Detect which cell encompasses the target text, then output its (X, Y) center coordinate. 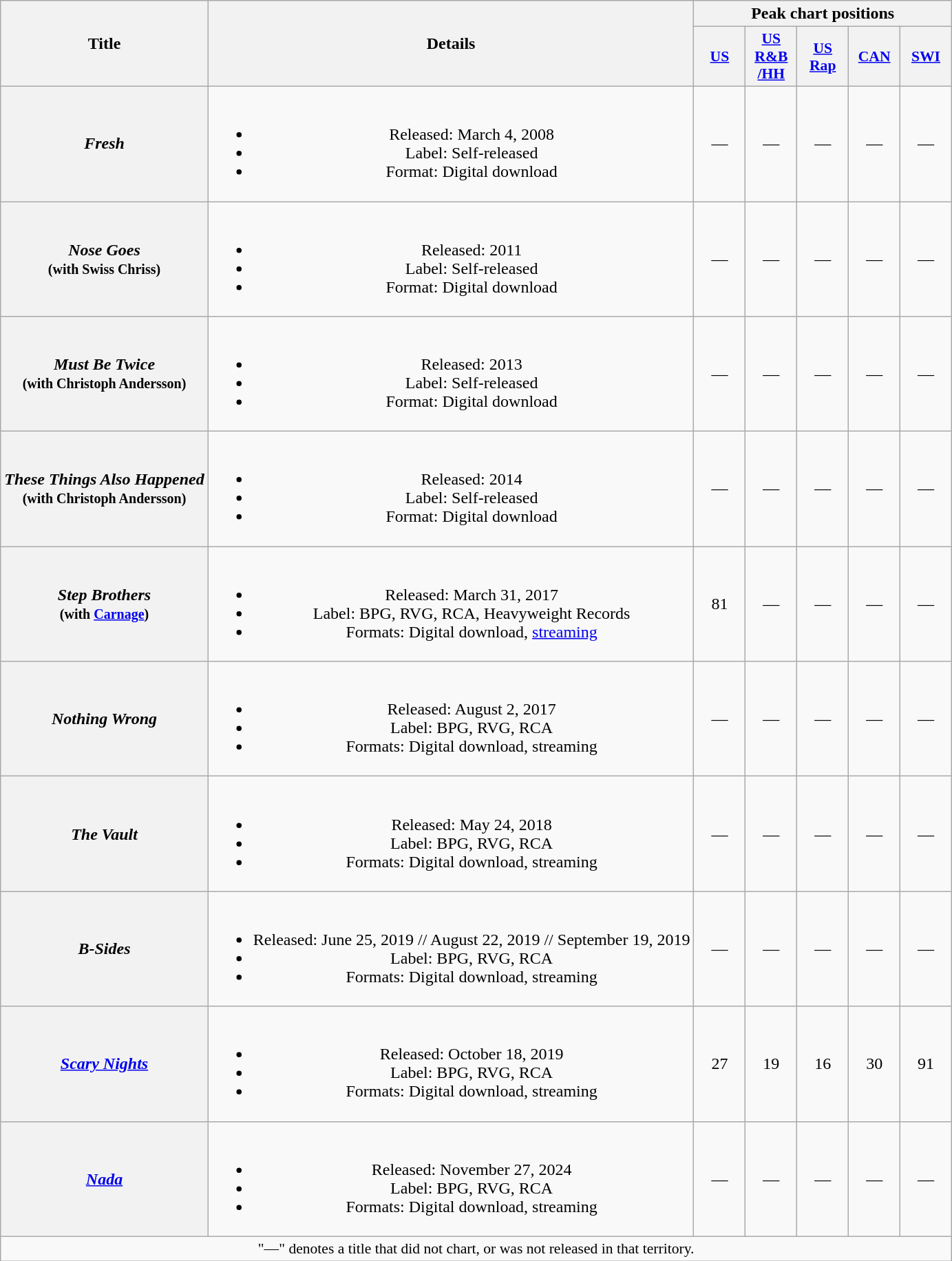
Released: 2013Label: Self-releasedFormat: Digital download (451, 374)
Details (451, 44)
91 (927, 1064)
Must Be Twice(with Christoph Andersson) (105, 374)
Scary Nights (105, 1064)
Released: June 25, 2019 // August 22, 2019 // September 19, 2019Label: BPG, RVG, RCAFormats: Digital download, streaming (451, 949)
The Vault (105, 834)
Released: 2014Label: Self-releasedFormat: Digital download (451, 489)
Released: August 2, 2017Label: BPG, RVG, RCAFormats: Digital download, streaming (451, 719)
Nose Goes(with Swiss Chriss) (105, 259)
SWI (927, 56)
Released: 2011Label: Self-releasedFormat: Digital download (451, 259)
B-Sides (105, 949)
81 (720, 604)
"—" denotes a title that did not chart, or was not released in that territory. (476, 1249)
Nothing Wrong (105, 719)
30 (874, 1064)
Released: May 24, 2018Label: BPG, RVG, RCAFormats: Digital download, streaming (451, 834)
27 (720, 1064)
Released: March 4, 2008Label: Self-releasedFormat: Digital download (451, 143)
US (720, 56)
Step Brothers(with Carnage) (105, 604)
16 (823, 1064)
19 (771, 1064)
Nada (105, 1178)
Released: March 31, 2017Label: BPG, RVG, RCA, Heavyweight RecordsFormats: Digital download, streaming (451, 604)
US Rap (823, 56)
Peak chart positions (823, 14)
Title (105, 44)
Released: October 18, 2019Label: BPG, RVG, RCAFormats: Digital download, streaming (451, 1064)
These Things Also Happened(with Christoph Andersson) (105, 489)
Fresh (105, 143)
Released: November 27, 2024Label: BPG, RVG, RCAFormats: Digital download, streaming (451, 1178)
CAN (874, 56)
USR&B/HH (771, 56)
